Pinpoint the cell where the given text exists, returning its [X, Y] midpoint coordinate. 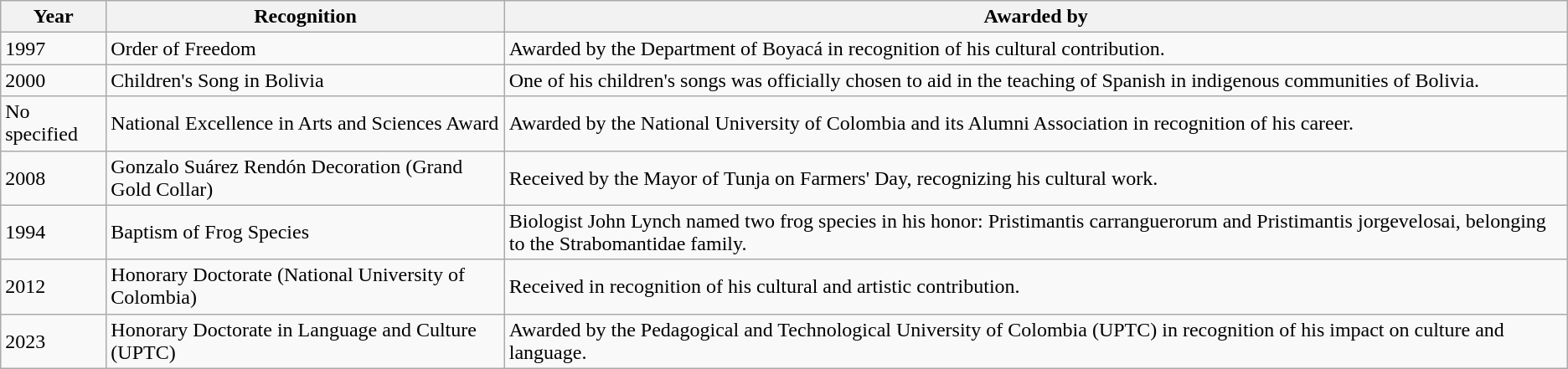
No specified [54, 124]
Baptism of Frog Species [305, 233]
One of his children's songs was officially chosen to aid in the teaching of Spanish in indigenous communities of Bolivia. [1035, 80]
Order of Freedom [305, 49]
2023 [54, 341]
2008 [54, 177]
Awarded by [1035, 17]
Received by the Mayor of Tunja on Farmers' Day, recognizing his cultural work. [1035, 177]
Recognition [305, 17]
Awarded by the Pedagogical and Technological University of Colombia (UPTC) in recognition of his impact on culture and language. [1035, 341]
National Excellence in Arts and Sciences Award [305, 124]
2012 [54, 286]
1994 [54, 233]
Honorary Doctorate (National University of Colombia) [305, 286]
Year [54, 17]
Awarded by the National University of Colombia and its Alumni Association in recognition of his career. [1035, 124]
2000 [54, 80]
Gonzalo Suárez Rendón Decoration (Grand Gold Collar) [305, 177]
Honorary Doctorate in Language and Culture (UPTC) [305, 341]
Received in recognition of his cultural and artistic contribution. [1035, 286]
Children's Song in Bolivia [305, 80]
Awarded by the Department of Boyacá in recognition of his cultural contribution. [1035, 49]
1997 [54, 49]
